Return the (X, Y) coordinate for the center point of the cell that contains the specified text.  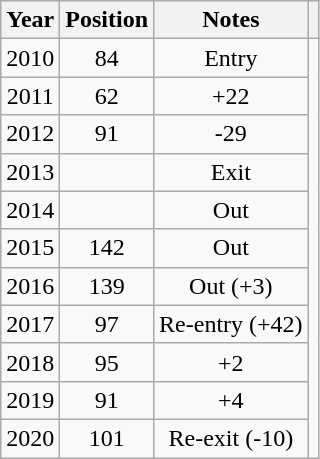
2013 (30, 172)
2020 (30, 438)
101 (107, 438)
2015 (30, 248)
Year (30, 20)
84 (107, 58)
2012 (30, 134)
95 (107, 362)
97 (107, 324)
62 (107, 96)
Exit (232, 172)
-29 (232, 134)
142 (107, 248)
Out (+3) (232, 286)
Notes (232, 20)
+4 (232, 400)
2010 (30, 58)
Entry (232, 58)
+22 (232, 96)
Re-exit (-10) (232, 438)
2017 (30, 324)
139 (107, 286)
+2 (232, 362)
2019 (30, 400)
2018 (30, 362)
2014 (30, 210)
Re-entry (+42) (232, 324)
Position (107, 20)
2016 (30, 286)
2011 (30, 96)
